Detect which cell encompasses the target text, then output its (X, Y) center coordinate. 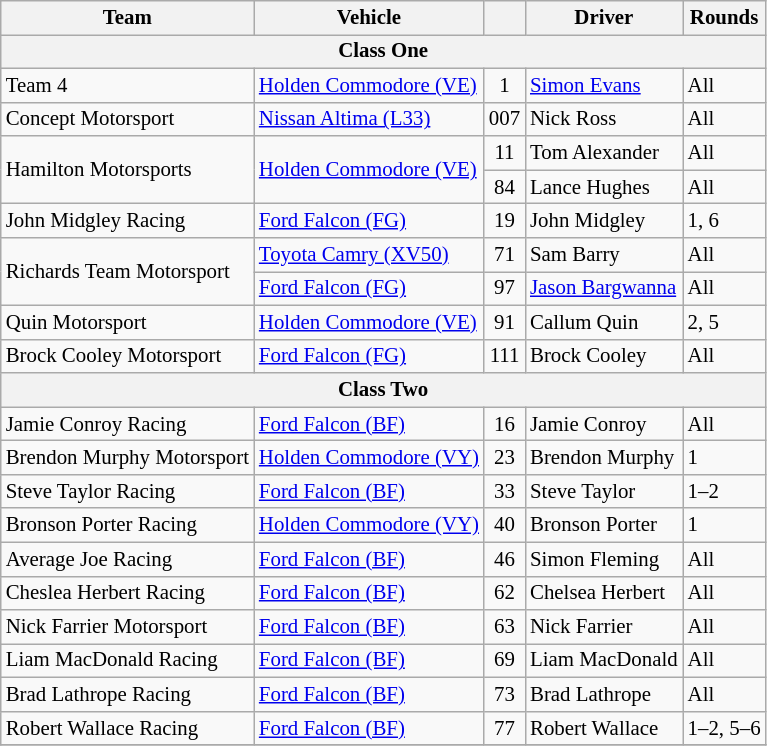
19 (504, 221)
Brad Lathrope (604, 695)
Liam MacDonald Racing (128, 661)
111 (504, 356)
97 (504, 288)
Nick Farrier Motorsport (128, 627)
Simon Evans (604, 85)
1, 6 (724, 221)
Toyota Camry (XV50) (369, 255)
Jamie Conroy (604, 424)
1–2 (724, 491)
John Midgley Racing (128, 221)
Jason Bargwanna (604, 288)
Brock Cooley Motorsport (128, 356)
Robert Wallace Racing (128, 728)
40 (504, 525)
62 (504, 593)
Team 4 (128, 85)
Sam Barry (604, 255)
69 (504, 661)
Simon Fleming (604, 559)
63 (504, 627)
46 (504, 559)
91 (504, 322)
Nick Ross (604, 119)
Chelsea Herbert (604, 593)
Jamie Conroy Racing (128, 424)
Vehicle (369, 18)
Class One (384, 51)
Brendon Murphy Motorsport (128, 458)
84 (504, 187)
Average Joe Racing (128, 559)
Robert Wallace (604, 728)
Brock Cooley (604, 356)
John Midgley (604, 221)
Cheslea Herbert Racing (128, 593)
Richards Team Motorsport (128, 272)
Concept Motorsport (128, 119)
73 (504, 695)
007 (504, 119)
Nissan Altima (L33) (369, 119)
Brendon Murphy (604, 458)
Bronson Porter Racing (128, 525)
77 (504, 728)
Nick Farrier (604, 627)
Bronson Porter (604, 525)
Hamilton Motorsports (128, 170)
2, 5 (724, 322)
Rounds (724, 18)
Tom Alexander (604, 153)
Class Two (384, 390)
Steve Taylor (604, 491)
33 (504, 491)
71 (504, 255)
11 (504, 153)
23 (504, 458)
16 (504, 424)
Callum Quin (604, 322)
1–2, 5–6 (724, 728)
Quin Motorsport (128, 322)
Liam MacDonald (604, 661)
Brad Lathrope Racing (128, 695)
Driver (604, 18)
Lance Hughes (604, 187)
Steve Taylor Racing (128, 491)
Team (128, 18)
